Pinpoint the cell where the given text exists, returning its [X, Y] midpoint coordinate. 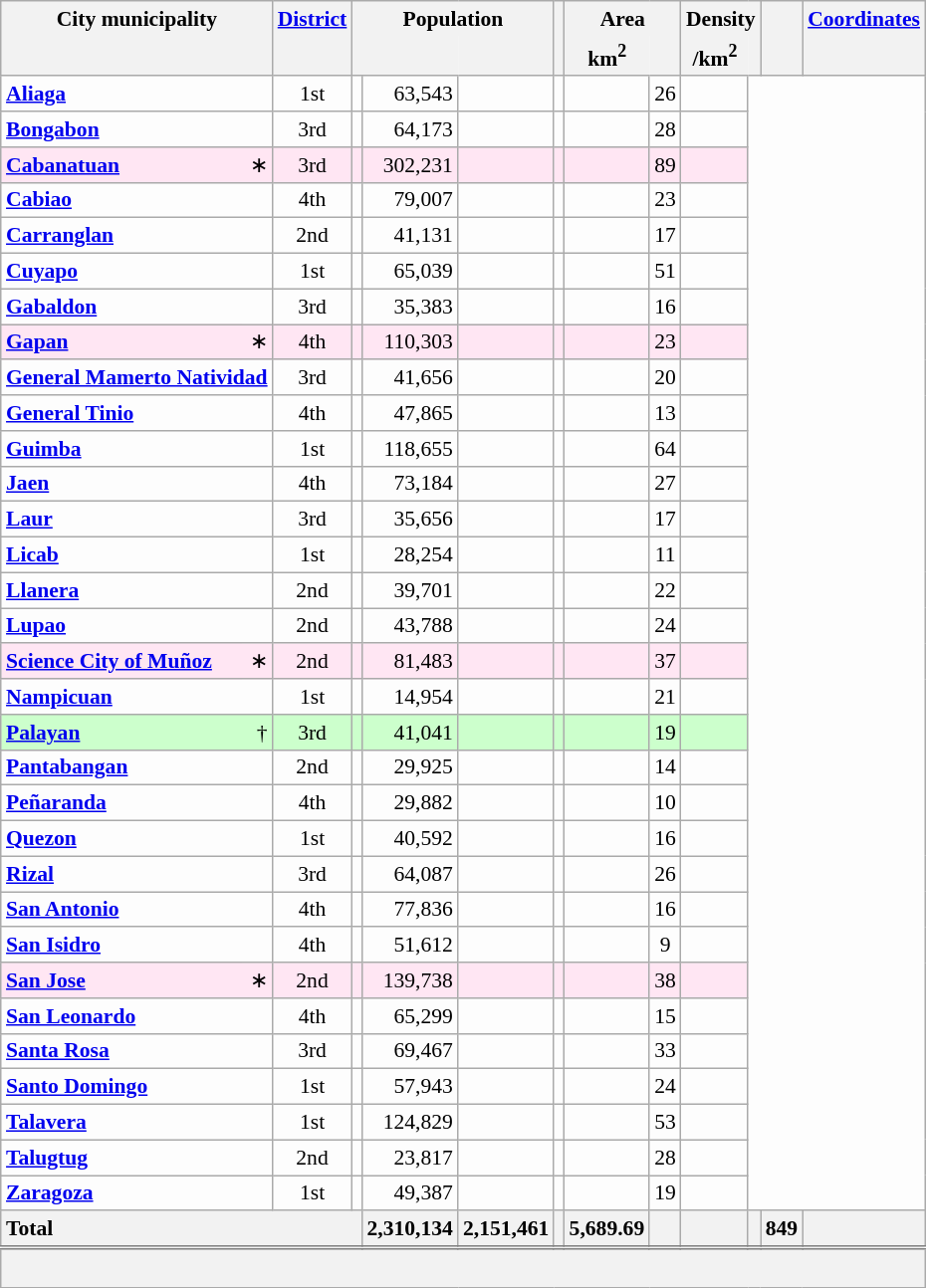
23,817 [409, 1158]
41,131 [409, 236]
Carranglan [137, 236]
5,689.69 [607, 1228]
47,865 [409, 413]
13 [665, 413]
Santo Domingo [137, 1087]
Licab [137, 554]
118,655 [409, 448]
21 [665, 697]
11 [665, 554]
City municipality [137, 18]
San Leonardo [137, 1015]
89 [665, 164]
22 [665, 590]
39,701 [409, 590]
Cabiao [137, 200]
Pantabangan [137, 767]
29,882 [409, 803]
Quezon [137, 838]
† [257, 732]
General Tinio [137, 413]
Santa Rosa [137, 1051]
Zaragoza [137, 1193]
14 [665, 767]
District [313, 18]
Laur [137, 520]
77,836 [409, 910]
Nampicuan [137, 697]
69,467 [409, 1051]
2,310,134 [409, 1228]
27 [665, 484]
110,303 [409, 342]
Peñaranda [137, 803]
Cuyapo [137, 271]
Palayan [121, 732]
Aliaga [137, 94]
41,656 [409, 377]
Rizal [137, 874]
Jaen [137, 484]
14,954 [409, 697]
Talavera [137, 1122]
33 [665, 1051]
Density [721, 18]
57,943 [409, 1087]
65,039 [409, 271]
139,738 [409, 980]
63,543 [409, 94]
81,483 [409, 661]
Gabaldon [137, 307]
65,299 [409, 1015]
37 [665, 661]
124,829 [409, 1122]
Science City of Muñoz [121, 661]
Bongabon [137, 129]
51 [665, 271]
Guimba [137, 448]
28,254 [409, 554]
Area [623, 18]
29,925 [409, 767]
49,387 [409, 1193]
64,087 [409, 874]
73,184 [409, 484]
Gapan [121, 342]
/km2 [715, 56]
Population [452, 18]
9 [665, 945]
35,656 [409, 520]
40,592 [409, 838]
Total [181, 1228]
64,173 [409, 129]
San Jose [121, 980]
Llanera [137, 590]
2,151,461 [506, 1228]
43,788 [409, 626]
79,007 [409, 200]
38 [665, 980]
41,041 [409, 732]
64 [665, 448]
20 [665, 377]
General Mamerto Natividad [137, 377]
km2 [607, 56]
Lupao [137, 626]
San Antonio [137, 910]
849 [783, 1228]
302,231 [409, 164]
53 [665, 1122]
Talugtug [137, 1158]
10 [665, 803]
51,612 [409, 945]
San Isidro [137, 945]
15 [665, 1015]
Coordinates [864, 18]
Cabanatuan [121, 164]
35,383 [409, 307]
